For the text-containing cell, return its midpoint in (X, Y) coordinate format. 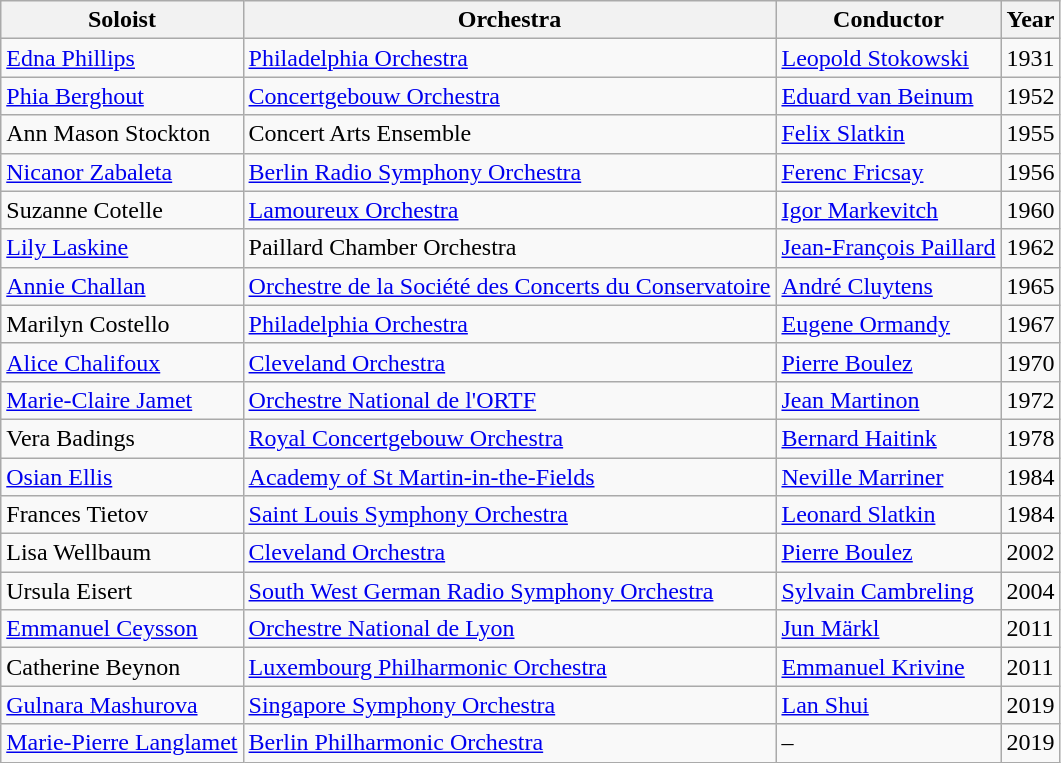
Luxembourg Philharmonic Orchestra (510, 667)
Eugene Ormandy (888, 324)
Frances Tietov (122, 515)
1965 (1030, 286)
Concertgebouw Orchestra (510, 96)
Eduard van Beinum (888, 96)
Emmanuel Ceysson (122, 629)
André Cluytens (888, 286)
Marilyn Costello (122, 324)
Year (1030, 20)
1956 (1030, 172)
Singapore Symphony Orchestra (510, 705)
Conductor (888, 20)
Lamoureux Orchestra (510, 210)
Academy of St Martin-in-the-Fields (510, 477)
Saint Louis Symphony Orchestra (510, 515)
Vera Badings (122, 438)
Nicanor Zabaleta (122, 172)
Marie-Pierre Langlamet (122, 743)
Lisa Wellbaum (122, 553)
1972 (1030, 400)
Catherine Beynon (122, 667)
Suzanne Cotelle (122, 210)
Marie-Claire Jamet (122, 400)
– (888, 743)
1955 (1030, 134)
2002 (1030, 553)
Phia Berghout (122, 96)
Felix Slatkin (888, 134)
Orchestre National de l'ORTF (510, 400)
Bernard Haitink (888, 438)
1970 (1030, 362)
Ann Mason Stockton (122, 134)
Neville Marriner (888, 477)
Igor Markevitch (888, 210)
Orchestre de la Société des Concerts du Conservatoire (510, 286)
Orchestra (510, 20)
Lily Laskine (122, 248)
Sylvain Cambreling (888, 591)
Ursula Eisert (122, 591)
Alice Chalifoux (122, 362)
Berlin Philharmonic Orchestra (510, 743)
2004 (1030, 591)
Ferenc Fricsay (888, 172)
Paillard Chamber Orchestra (510, 248)
1931 (1030, 58)
Lan Shui (888, 705)
1962 (1030, 248)
Jean Martinon (888, 400)
Orchestre National de Lyon (510, 629)
Annie Challan (122, 286)
Osian Ellis (122, 477)
Edna Phillips (122, 58)
1967 (1030, 324)
Jun Märkl (888, 629)
Gulnara Mashurova (122, 705)
1960 (1030, 210)
1978 (1030, 438)
Concert Arts Ensemble (510, 134)
Berlin Radio Symphony Orchestra (510, 172)
1952 (1030, 96)
Royal Concertgebouw Orchestra (510, 438)
Soloist (122, 20)
Leopold Stokowski (888, 58)
Leonard Slatkin (888, 515)
Emmanuel Krivine (888, 667)
South West German Radio Symphony Orchestra (510, 591)
Jean-François Paillard (888, 248)
